Find where the given text appears and provide that cell's center as [X, Y] coordinate. 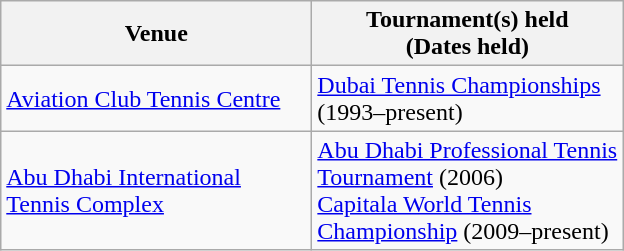
Abu Dhabi Professional Tennis Tournament (2006)Capitala World Tennis Championship (2009–present) [468, 190]
Aviation Club Tennis Centre [156, 98]
Tournament(s) held(Dates held) [468, 34]
Venue [156, 34]
Abu Dhabi International Tennis Complex [156, 190]
Dubai Tennis Championships (1993–present) [468, 98]
